Scan for the cell matching the given text and deliver its (x, y) coordinate at center. 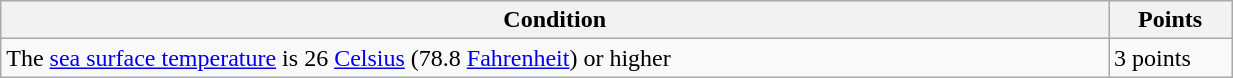
Condition (555, 20)
Points (1170, 20)
3 points (1170, 58)
The sea surface temperature is 26 Celsius (78.8 Fahrenheit) or higher (555, 58)
